Find where the given text appears and provide that cell's center as (X, Y) coordinate. 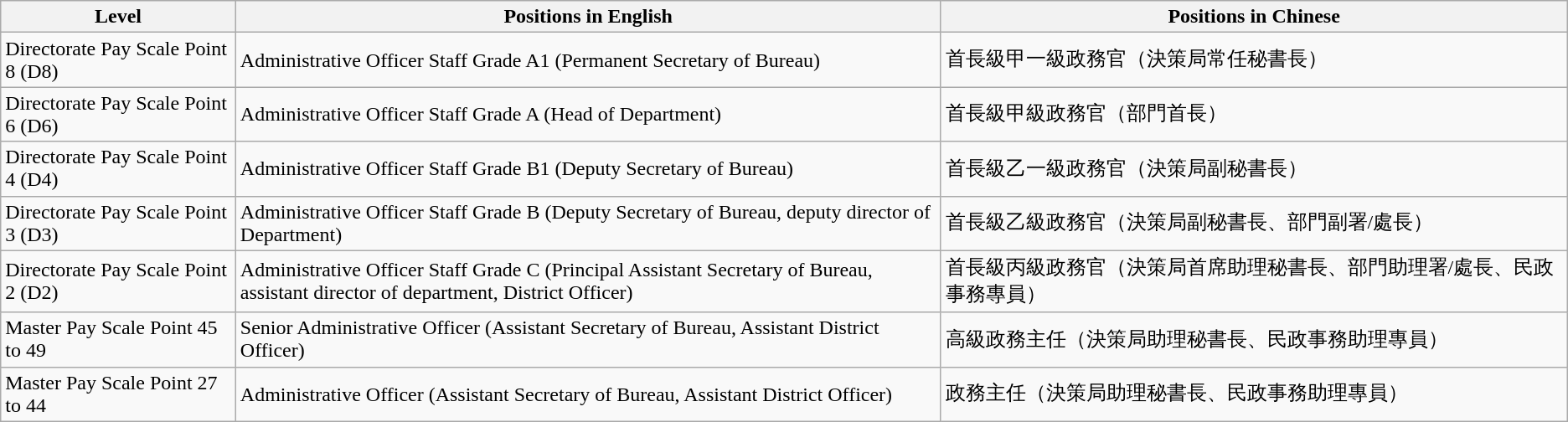
Directorate Pay Scale Point 4 (D4) (119, 169)
Senior Administrative Officer (Assistant Secretary of Bureau, Assistant District Officer) (588, 340)
Directorate Pay Scale Point 3 (D3) (119, 223)
Administrative Officer Staff Grade A1 (Permanent Secretary of Bureau) (588, 60)
Master Pay Scale Point 45 to 49 (119, 340)
首長級乙一級政務官（決策局副秘書長） (1254, 169)
Administrative Officer (Assistant Secretary of Bureau, Assistant District Officer) (588, 394)
Administrative Officer Staff Grade B1 (Deputy Secretary of Bureau) (588, 169)
首長級乙級政務官（決策局副秘書長、部門副署/處長） (1254, 223)
首長級丙級政務官（決策局首席助理秘書長、部門助理署/處長、民政事務專員） (1254, 281)
Administrative Officer Staff Grade C (Principal Assistant Secretary of Bureau, assistant director of department, District Officer) (588, 281)
Administrative Officer Staff Grade B (Deputy Secretary of Bureau, deputy director of Department) (588, 223)
Directorate Pay Scale Point 2 (D2) (119, 281)
首長級甲級政務官（部門首長） (1254, 114)
Level (119, 17)
Administrative Officer Staff Grade A (Head of Department) (588, 114)
Directorate Pay Scale Point 8 (D8) (119, 60)
政務主任（決策局助理秘書長、民政事務助理專員） (1254, 394)
Positions in English (588, 17)
高級政務主任（決策局助理秘書長、民政事務助理專員） (1254, 340)
Master Pay Scale Point 27 to 44 (119, 394)
首長級甲一級政務官（決策局常任秘書長） (1254, 60)
Directorate Pay Scale Point 6 (D6) (119, 114)
Positions in Chinese (1254, 17)
